Return the (X, Y) coordinate for the center point of the cell that contains the specified text.  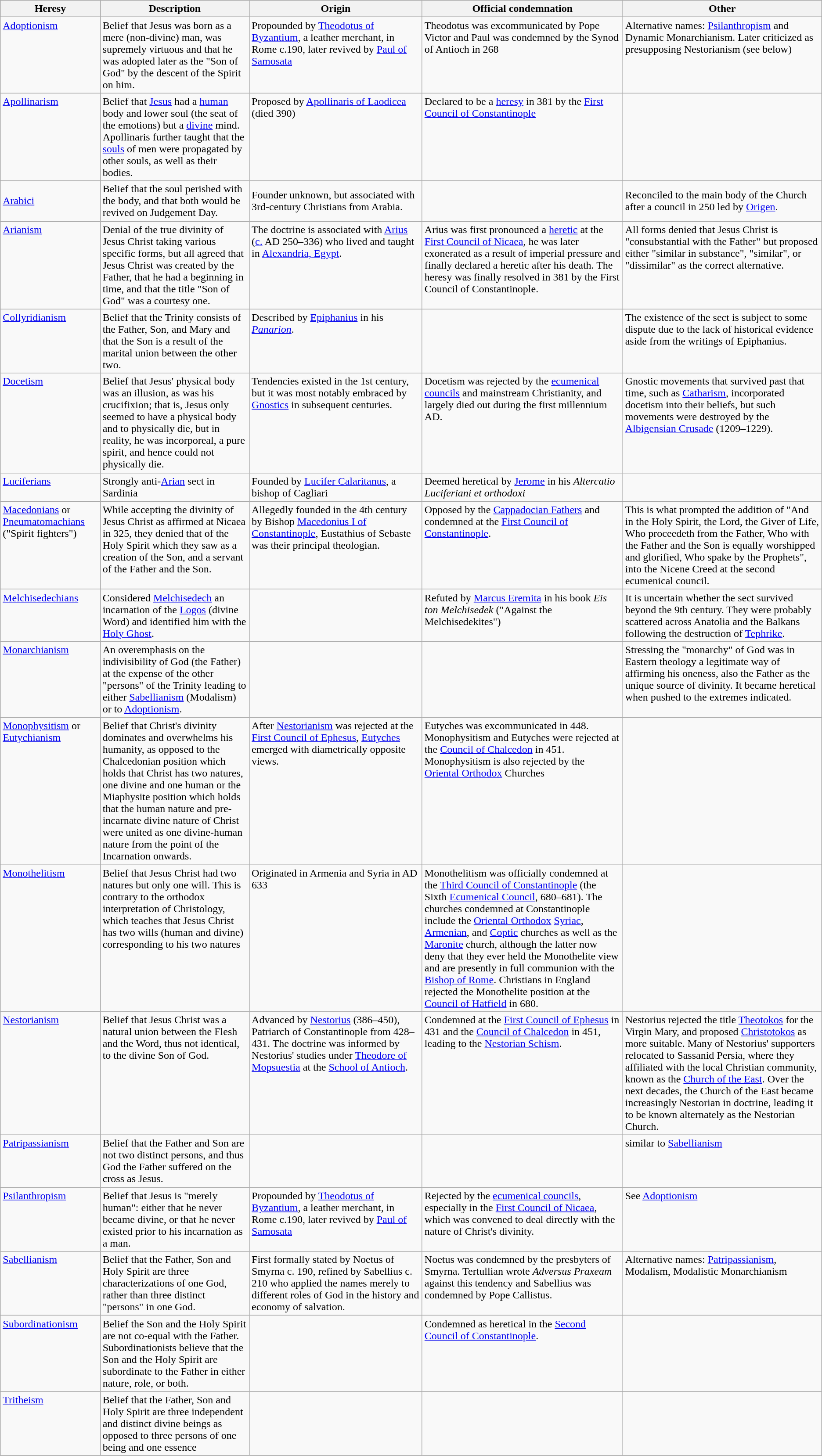
Belief that the Father and Son are not two distinct persons, and thus God the Father suffered on the cross as Jesus. (175, 1161)
Belief that Jesus Christ was a natural union between the Flesh and the Word, thus not identical, to the divine Son of God. (175, 1074)
Refuted by Marcus Eremita in his book Eis ton Melchisedek ("Against the Melchisedekites") (523, 615)
The existence of the sect is subject to some dispute due to the lack of historical evidence aside from the writings of Epiphanius. (722, 341)
Apollinarism (50, 137)
Monophysitism or Eutychianism (50, 791)
Proposed by Apollinaris of Laodicea (died 390) (336, 137)
Founded by Lucifer Calaritanus, a bishop of Cagliari (336, 487)
Condemned at the First Council of Ephesus in 431 and the Council of Chalcedon in 451, leading to the Nestorian Schism. (523, 1074)
Origin (336, 9)
Monothelitism (50, 938)
Described by Epiphanius in his Panarion. (336, 341)
Nestorianism (50, 1074)
Luciferians (50, 487)
Official condemnation (523, 9)
Theodotus was excommunicated by Pope Victor and Paul was condemned by the Synod of Antioch in 268 (523, 55)
Description (175, 9)
Docetism (50, 423)
Patripassianism (50, 1161)
Originated in Armenia and Syria in AD 633 (336, 938)
Declared to be a heresy in 381 by the First Council of Constantinople (523, 137)
Melchisedechians (50, 615)
Arabici (50, 201)
Belief that the soul perished with the body, and that both would be revived on Judgement Day. (175, 201)
Belief that the Father, Son and Holy Spirit are three independent and distinct divine beings as opposed to three persons of one being and one essence (175, 1424)
Docetism was rejected by the ecumenical councils and mainstream Christianity, and largely died out during the first millennium AD. (523, 423)
Adoptionism (50, 55)
Macedonians or Pneumatomachians ("Spirit fighters") (50, 545)
Collyridianism (50, 341)
Tritheism (50, 1424)
Condemned as heretical in the Second Council of Constantinople. (523, 1354)
Arianism (50, 265)
Founder unknown, but associated with 3rd-century Christians from Arabia. (336, 201)
Alternative names: Patripassianism, Modalism, Modalistic Monarchianism (722, 1283)
See Adoptionism (722, 1219)
Strongly anti-Arian sect in Sardinia (175, 487)
Considered Melchisedech an incarnation of the Logos (divine Word) and identified him with the Holy Ghost. (175, 615)
After Nestorianism was rejected at the First Council of Ephesus, Eutyches emerged with diametrically opposite views. (336, 791)
Subordinationism (50, 1354)
Reconciled to the main body of the Church after a council in 250 led by Origen. (722, 201)
Alternative names: Psilanthropism and Dynamic Monarchianism. Later criticized as presupposing Nestorianism (see below) (722, 55)
Deemed heretical by Jerome in his Altercatio Luciferiani et orthodoxi (523, 487)
Heresy (50, 9)
Sabellianism (50, 1283)
Belief that the Father, Son and Holy Spirit are three characterizations of one God, rather than three distinct "persons" in one God. (175, 1283)
The doctrine is associated with Arius (c. AD 250–336) who lived and taught in Alexandria, Egypt. (336, 265)
Belief that the Trinity consists of the Father, Son, and Mary and that the Son is a result of the marital union between the other two. (175, 341)
Monarchianism (50, 679)
Tendencies existed in the 1st century, but it was most notably embraced by Gnostics in subsequent centuries. (336, 423)
Other (722, 9)
Belief that Jesus is "merely human": either that he never became divine, or that he never existed prior to his incarnation as a man. (175, 1219)
Allegedly founded in the 4th century by Bishop Macedonius I of Constantinople, Eustathius of Sebaste was their principal theologian. (336, 545)
Opposed by the Cappadocian Fathers and condemned at the First Council of Constantinople. (523, 545)
similar to Sabellianism (722, 1161)
Psilanthropism (50, 1219)
